For the text-containing cell, return its midpoint in [x, y] coordinate format. 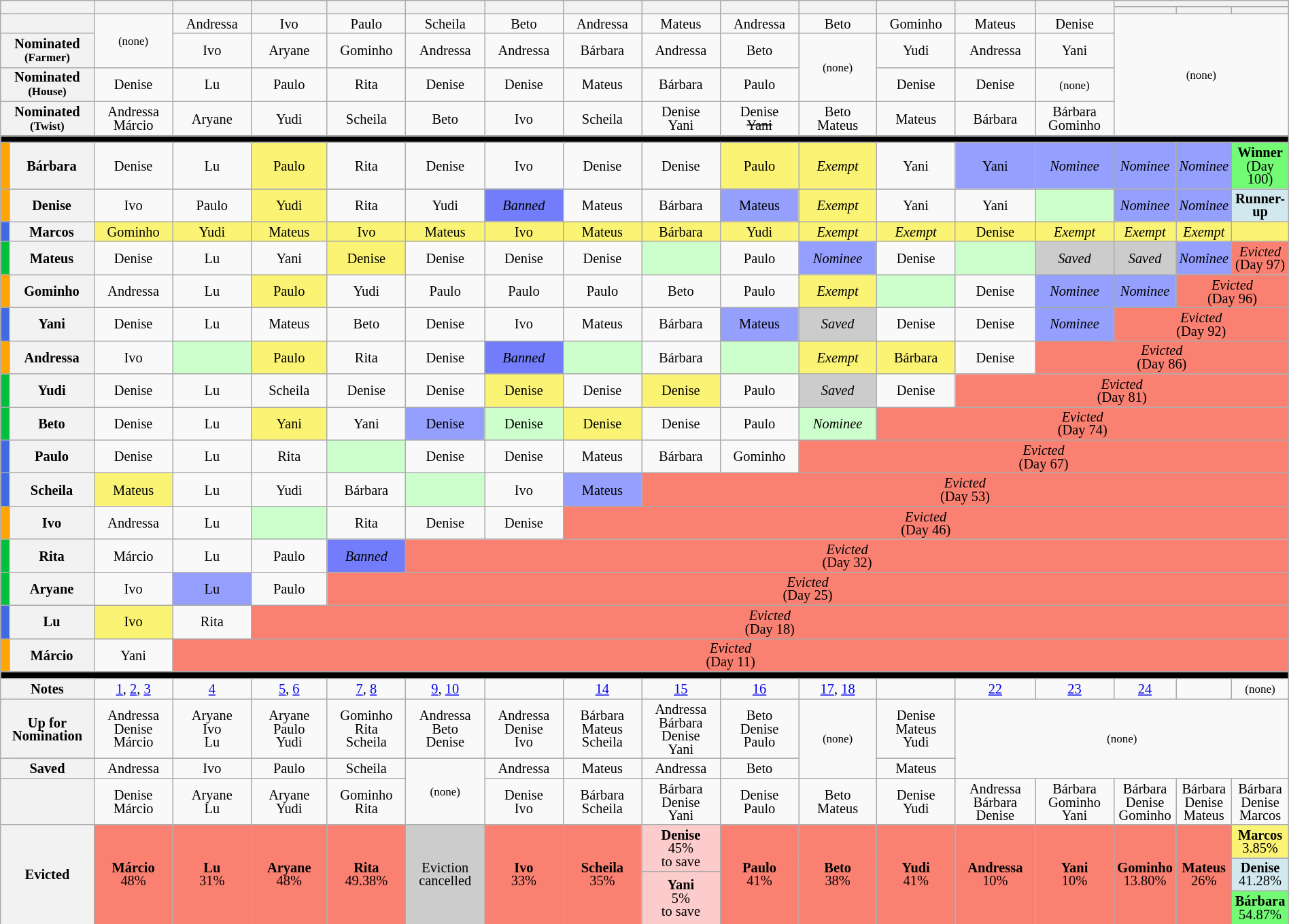
Evicted(Day 67) [1044, 457]
Márcio48% [133, 874]
Marcos3.85% [1260, 842]
Evicted [48, 874]
BárbaraScheila [602, 802]
Evicted(Day 97) [1260, 258]
Runner-up [1260, 205]
Rita49.38% [366, 874]
BárbaraGominhoYani [1075, 802]
Bárbara54.87% [1260, 907]
AndressaMárcio [133, 118]
Evicted(Day 74) [1082, 423]
BárbaraDeniseGominho [1145, 802]
1, 2, 3 [133, 688]
AndressaBárbaraDeniseYani [681, 729]
Denise45%to save [681, 848]
9, 10 [445, 688]
DenisePaulo [759, 802]
Scheila35% [602, 874]
14 [602, 688]
AndressaDeniseIvo [523, 729]
Gominho13.80% [1145, 874]
17, 18 [838, 688]
5, 6 [290, 688]
BárbaraMateusScheila [602, 729]
Aryane48% [290, 874]
Andressa10% [995, 874]
Mateus26% [1204, 874]
Nominated(Twist) [48, 118]
Nominated(House) [48, 84]
Lu31% [212, 874]
Evicted(Day 11) [730, 655]
Evicted(Day 96) [1233, 291]
Evicted(Day 25) [808, 589]
Paulo41% [759, 874]
AryaneLu [212, 802]
Yani5%to save [681, 897]
Evicted(Day 46) [926, 522]
GominhoRita [366, 802]
Beto38% [838, 874]
DeniseYudi [916, 802]
DeniseMateusYudi [916, 729]
AndressaBárbaraDenise [995, 802]
23 [1075, 688]
AryaneYudi [290, 802]
AndressaBetoDenise [445, 729]
BárbaraGominho [1075, 118]
Denise41.28% [1260, 874]
Ivo33% [523, 874]
BetoDenisePaulo [759, 729]
Evicted(Day 92) [1201, 324]
16 [759, 688]
Winner(Day 100) [1260, 165]
DeniseMárcio [133, 802]
Notes [48, 688]
AndressaDeniseMárcio [133, 729]
24 [1145, 688]
AryaneIvoLu [212, 729]
Yudi41% [916, 874]
Evicted(Day 18) [770, 621]
Evicted(Day 53) [965, 490]
BárbaraDeniseYani [681, 802]
15 [681, 688]
BárbaraDeniseMateus [1204, 802]
4 [212, 688]
Yani10% [1075, 874]
BárbaraDeniseMarcos [1260, 802]
GominhoRitaScheila [366, 729]
AryanePauloYudi [290, 729]
Evictioncancelled [445, 874]
Evicted(Day 86) [1163, 358]
Evicted(Day 81) [1122, 390]
7, 8 [366, 688]
Marcos [52, 231]
Evicted(Day 32) [847, 556]
22 [995, 688]
Nominated(Farmer) [48, 50]
Up forNomination [48, 729]
DeniseIvo [523, 802]
